Output the [X, Y] coordinate of the center of the cell containing the given text.  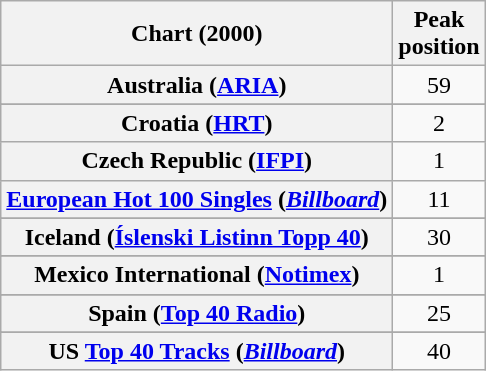
40 [439, 351]
Spain (Top 40 Radio) [197, 313]
Croatia (HRT) [197, 123]
Chart (2000) [197, 34]
Czech Republic (IFPI) [197, 161]
59 [439, 85]
11 [439, 199]
Peakposition [439, 34]
Australia (ARIA) [197, 85]
European Hot 100 Singles (Billboard) [197, 199]
US Top 40 Tracks (Billboard) [197, 351]
Mexico International (Notimex) [197, 275]
Iceland (Íslenski Listinn Topp 40) [197, 237]
25 [439, 313]
30 [439, 237]
2 [439, 123]
